Identify which cell holds the provided text, then report its (x, y) central coordinate. 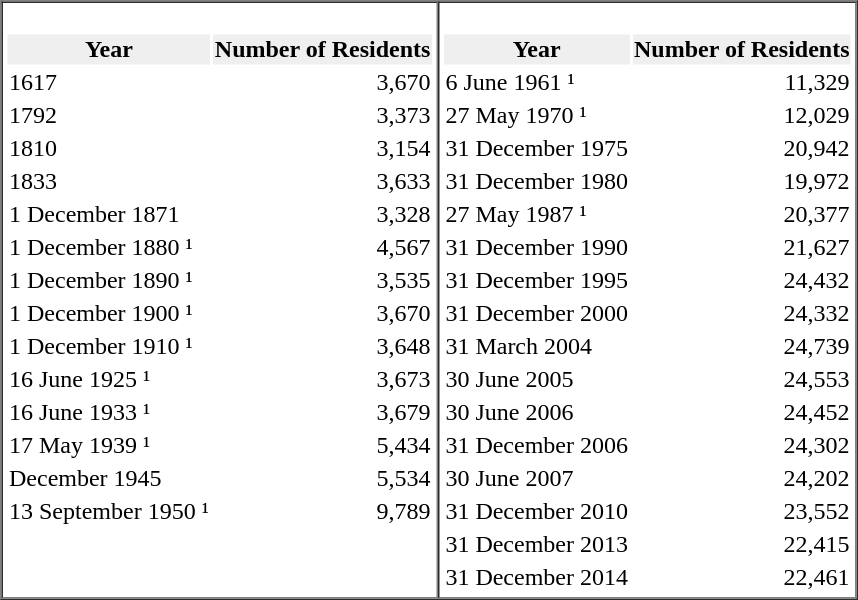
6 June 1961 ¹ (537, 83)
30 June 2007 (537, 479)
17 May 1939 ¹ (110, 445)
20,377 (742, 215)
31 December 1980 (537, 181)
13 September 1950 ¹ (110, 511)
5,534 (322, 479)
22,415 (742, 545)
20,942 (742, 149)
24,553 (742, 379)
24,332 (742, 313)
11,329 (742, 83)
1 December 1890 ¹ (110, 281)
4,567 (322, 247)
3,373 (322, 115)
31 December 2000 (537, 313)
31 December 2014 (537, 577)
30 June 2006 (537, 413)
27 May 1987 ¹ (537, 215)
31 December 1975 (537, 149)
24,302 (742, 445)
22,461 (742, 577)
9,789 (322, 511)
3,535 (322, 281)
3,154 (322, 149)
31 December 1995 (537, 281)
30 June 2005 (537, 379)
1810 (110, 149)
31 December 2006 (537, 445)
5,434 (322, 445)
3,673 (322, 379)
31 December 2010 (537, 511)
3,648 (322, 347)
1617 (110, 83)
24,202 (742, 479)
1 December 1910 ¹ (110, 347)
31 December 1990 (537, 247)
December 1945 (110, 479)
24,739 (742, 347)
24,432 (742, 281)
19,972 (742, 181)
1 December 1871 (110, 215)
3,679 (322, 413)
21,627 (742, 247)
12,029 (742, 115)
31 March 2004 (537, 347)
3,633 (322, 181)
1 December 1880 ¹ (110, 247)
27 May 1970 ¹ (537, 115)
16 June 1925 ¹ (110, 379)
1 December 1900 ¹ (110, 313)
3,328 (322, 215)
1833 (110, 181)
1792 (110, 115)
23,552 (742, 511)
31 December 2013 (537, 545)
24,452 (742, 413)
16 June 1933 ¹ (110, 413)
